For the text-containing cell, return its midpoint in [x, y] coordinate format. 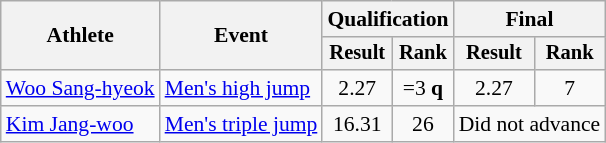
Did not advance [530, 124]
Event [242, 36]
Men's triple jump [242, 124]
Final [530, 19]
26 [422, 124]
Athlete [80, 36]
Qualification [388, 19]
=3 q [422, 88]
Kim Jang-woo [80, 124]
7 [570, 88]
Men's high jump [242, 88]
16.31 [357, 124]
Woo Sang-hyeok [80, 88]
